Scan for the cell matching the given text and deliver its [X, Y] coordinate at center. 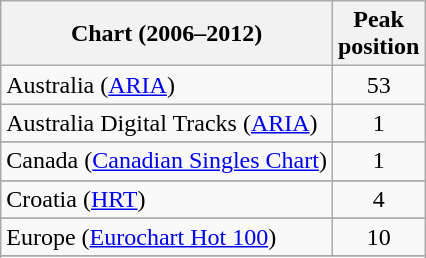
Peakposition [378, 34]
Chart (2006–2012) [167, 34]
10 [378, 237]
4 [378, 199]
Australia Digital Tracks (ARIA) [167, 123]
Europe (Eurochart Hot 100) [167, 237]
53 [378, 85]
Australia (ARIA) [167, 85]
Canada (Canadian Singles Chart) [167, 161]
Croatia (HRT) [167, 199]
